Output the (x, y) coordinate of the center of the cell containing the given text.  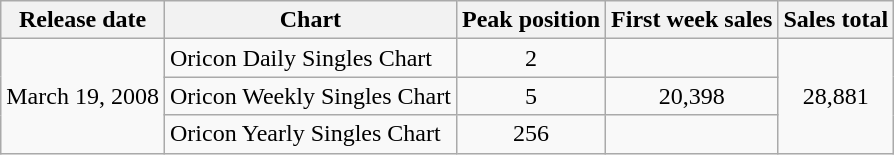
Peak position (530, 20)
Release date (83, 20)
March 19, 2008 (83, 96)
Sales total (836, 20)
5 (530, 96)
20,398 (692, 96)
2 (530, 58)
Chart (310, 20)
28,881 (836, 96)
First week sales (692, 20)
256 (530, 134)
Oricon Yearly Singles Chart (310, 134)
Oricon Daily Singles Chart (310, 58)
Oricon Weekly Singles Chart (310, 96)
